Output the (X, Y) coordinate of the center of the cell containing the given text.  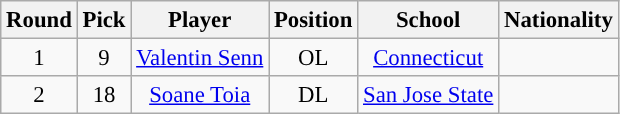
1 (39, 58)
School (428, 20)
Pick (104, 20)
San Jose State (428, 95)
Player (200, 20)
18 (104, 95)
Round (39, 20)
Nationality (558, 20)
Soane Toia (200, 95)
DL (314, 95)
Valentin Senn (200, 58)
9 (104, 58)
Position (314, 20)
OL (314, 58)
Connecticut (428, 58)
2 (39, 95)
